Return the (X, Y) coordinate for the center point of the cell that contains the specified text.  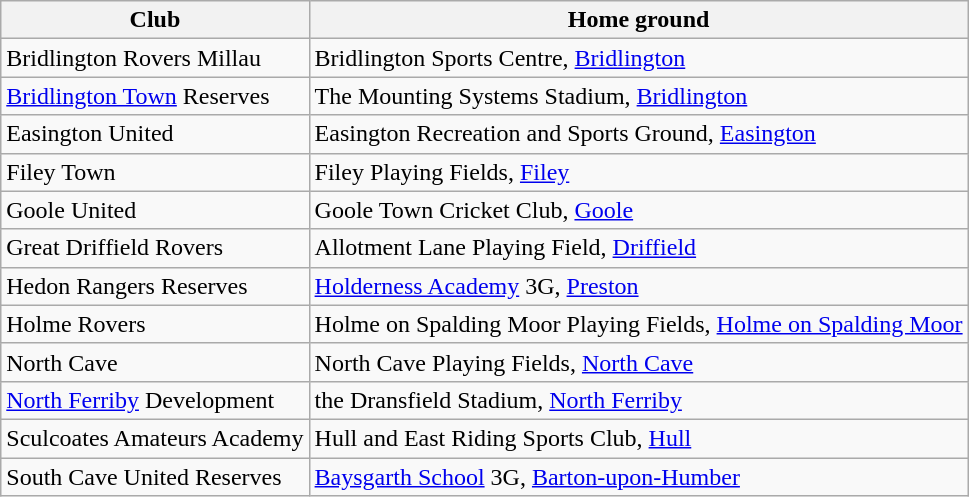
Bridlington Town Reserves (155, 96)
Bridlington Sports Centre, Bridlington (638, 58)
Bridlington Rovers Millau (155, 58)
Filey Town (155, 172)
Easington Recreation and Sports Ground, Easington (638, 134)
Holderness Academy 3G, Preston (638, 286)
Allotment Lane Playing Field, Driffield (638, 248)
Goole Town Cricket Club, Goole (638, 210)
North Cave Playing Fields, North Cave (638, 362)
The Mounting Systems Stadium, Bridlington (638, 96)
Home ground (638, 20)
North Cave (155, 362)
Easington United (155, 134)
Holme on Spalding Moor Playing Fields, Holme on Spalding Moor (638, 324)
the Dransfield Stadium, North Ferriby (638, 400)
Hull and East Riding Sports Club, Hull (638, 438)
Club (155, 20)
Holme Rovers (155, 324)
Great Driffield Rovers (155, 248)
Sculcoates Amateurs Academy (155, 438)
South Cave United Reserves (155, 477)
Filey Playing Fields, Filey (638, 172)
Baysgarth School 3G, Barton-upon-Humber (638, 477)
North Ferriby Development (155, 400)
Goole United (155, 210)
Hedon Rangers Reserves (155, 286)
